Return the (x, y) coordinate for the center point of the cell that contains the specified text.  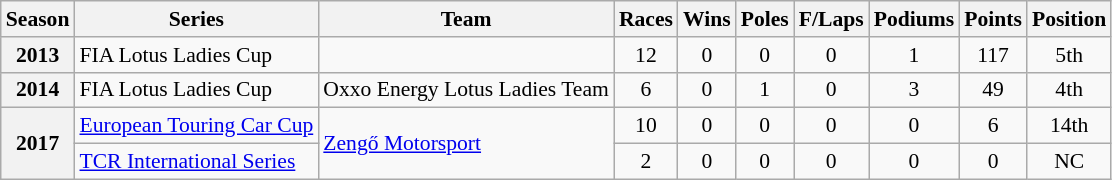
Points (993, 19)
4th (1069, 90)
14th (1069, 126)
F/Laps (832, 19)
5th (1069, 55)
Poles (765, 19)
Podiums (914, 19)
Position (1069, 19)
2013 (38, 55)
Oxxo Energy Lotus Ladies Team (466, 90)
NC (1069, 162)
Series (196, 19)
TCR International Series (196, 162)
2017 (38, 144)
Zengő Motorsport (466, 144)
Season (38, 19)
Races (646, 19)
European Touring Car Cup (196, 126)
2014 (38, 90)
Wins (707, 19)
Team (466, 19)
12 (646, 55)
2 (646, 162)
10 (646, 126)
117 (993, 55)
3 (914, 90)
49 (993, 90)
